Identify which cell holds the provided text, then report its (X, Y) central coordinate. 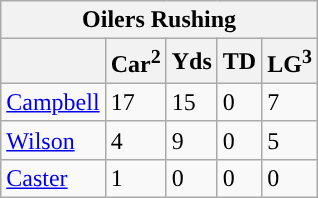
15 (192, 102)
Car2 (136, 62)
7 (290, 102)
Oilers Rushing (160, 20)
5 (290, 140)
Caster (53, 178)
TD (239, 62)
1 (136, 178)
Campbell (53, 102)
17 (136, 102)
Wilson (53, 140)
4 (136, 140)
9 (192, 140)
LG3 (290, 62)
Yds (192, 62)
